Identify which cell holds the provided text, then report its [X, Y] central coordinate. 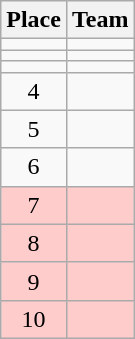
9 [34, 281]
Place [34, 20]
Team [100, 20]
7 [34, 205]
10 [34, 319]
5 [34, 129]
8 [34, 243]
6 [34, 167]
4 [34, 91]
